Identify which cell holds the provided text, then report its (X, Y) central coordinate. 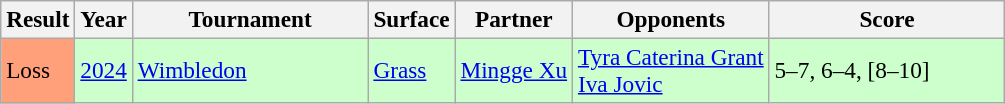
Wimbledon (250, 70)
Result (38, 19)
Tyra Caterina Grant Iva Jovic (672, 70)
Opponents (672, 19)
Surface (412, 19)
2024 (104, 70)
Year (104, 19)
Grass (412, 70)
Tournament (250, 19)
Loss (38, 70)
5–7, 6–4, [8–10] (887, 70)
Score (887, 19)
Partner (514, 19)
Mingge Xu (514, 70)
